Output the (x, y) coordinate of the center of the cell containing the given text.  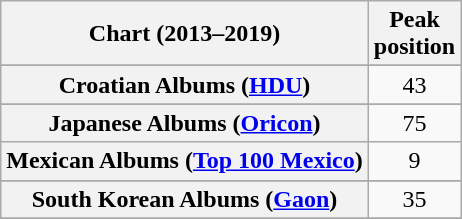
75 (414, 123)
35 (414, 199)
43 (414, 85)
Mexican Albums (Top 100 Mexico) (185, 161)
Croatian Albums (HDU) (185, 85)
Chart (2013–2019) (185, 34)
9 (414, 161)
South Korean Albums (Gaon) (185, 199)
Peakposition (414, 34)
Japanese Albums (Oricon) (185, 123)
